Find where the given text appears and provide that cell's center as [X, Y] coordinate. 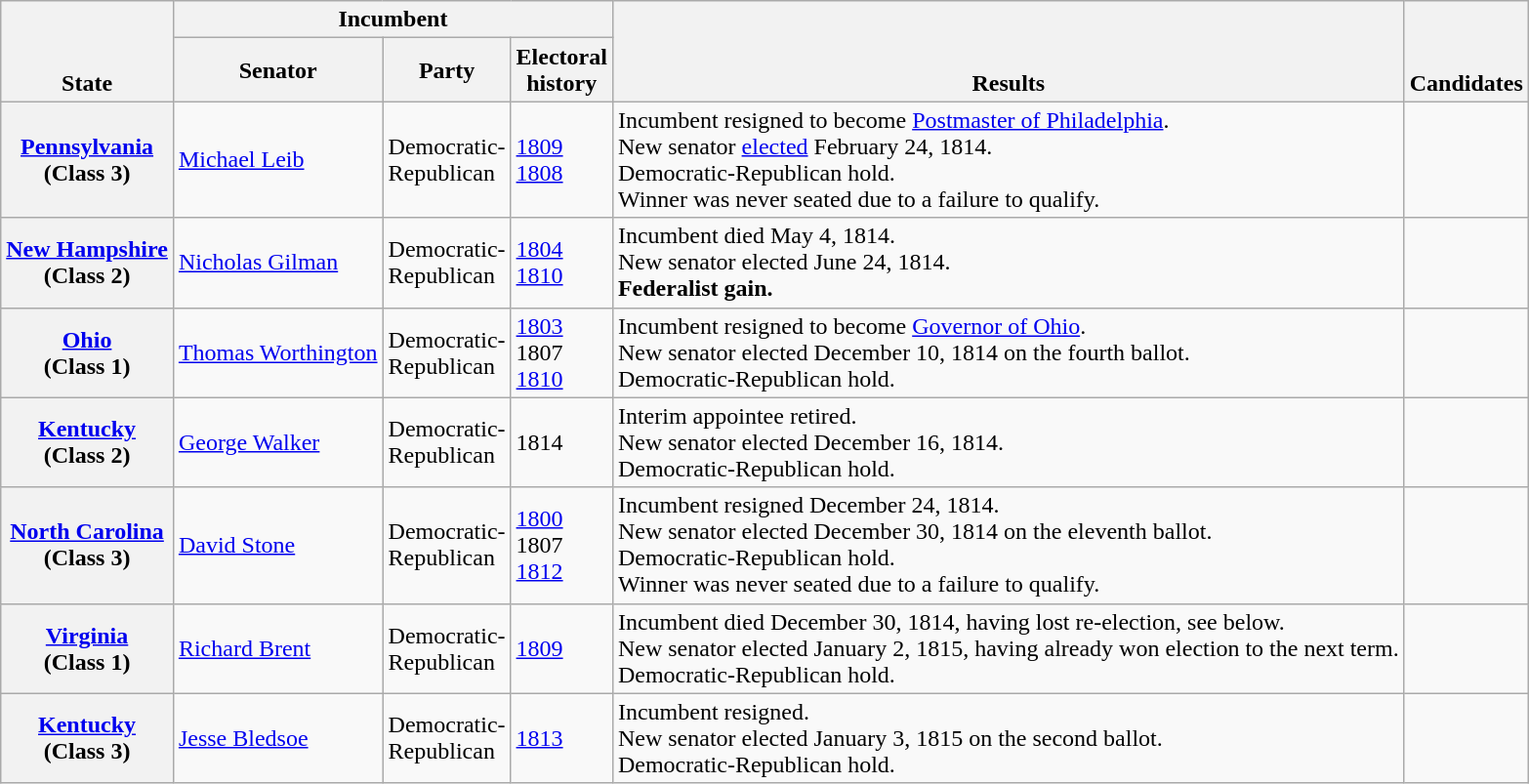
Jesse Bledsoe [277, 738]
Nicholas Gilman [277, 263]
Richard Brent [277, 648]
Electoralhistory [561, 70]
Candidates [1467, 51]
Senator [277, 70]
Incumbent resigned to become Governor of Ohio.New senator elected December 10, 1814 on the fourth ballot.Democratic-Republican hold. [1008, 352]
180018071812 [561, 545]
18041810 [561, 263]
Thomas Worthington [277, 352]
Kentucky(Class 3) [88, 738]
Party [447, 70]
Incumbent died May 4, 1814.New senator elected June 24, 1814.Federalist gain. [1008, 263]
1814 [561, 442]
David Stone [277, 545]
Pennsylvania(Class 3) [88, 160]
Results [1008, 51]
Incumbent [393, 20]
Virginia(Class 1) [88, 648]
George Walker [277, 442]
1809 [561, 648]
Michael Leib [277, 160]
1813 [561, 738]
180318071810 [561, 352]
State [88, 51]
18091808 [561, 160]
Interim appointee retired.New senator elected December 16, 1814.Democratic-Republican hold. [1008, 442]
Ohio(Class 1) [88, 352]
Kentucky(Class 2) [88, 442]
Incumbent resigned.New senator elected January 3, 1815 on the second ballot.Democratic-Republican hold. [1008, 738]
North Carolina(Class 3) [88, 545]
New Hampshire(Class 2) [88, 263]
